Provide the [X, Y] coordinate of the cell's center where the given text is located.  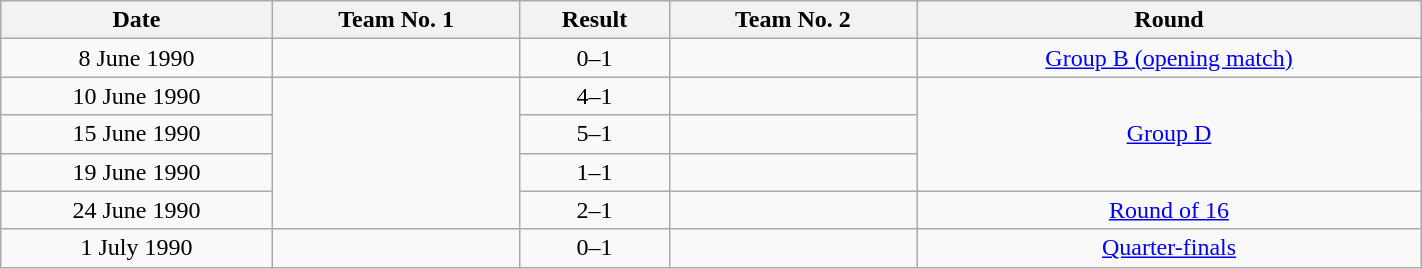
4–1 [594, 96]
Round [1169, 20]
Date [137, 20]
Team No. 2 [793, 20]
19 June 1990 [137, 172]
24 June 1990 [137, 210]
15 June 1990 [137, 134]
10 June 1990 [137, 96]
5–1 [594, 134]
Group B (opening match) [1169, 58]
Quarter-finals [1169, 248]
Group D [1169, 134]
1 July 1990 [137, 248]
1–1 [594, 172]
Round of 16 [1169, 210]
Team No. 1 [396, 20]
Result [594, 20]
2–1 [594, 210]
8 June 1990 [137, 58]
